Detect which cell encompasses the target text, then output its (x, y) center coordinate. 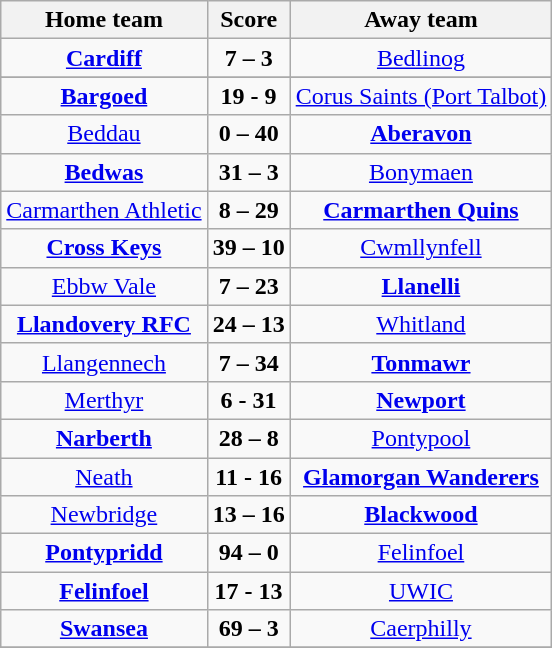
Beddau (104, 134)
Tonmawr (421, 362)
Bonymaen (421, 172)
Bargoed (104, 96)
24 – 13 (248, 324)
39 – 10 (248, 248)
Bedlinog (421, 58)
7 – 3 (248, 58)
Away team (421, 20)
Cwmllynfell (421, 248)
Score (248, 20)
Ebbw Vale (104, 286)
8 – 29 (248, 210)
Newport (421, 400)
Cross Keys (104, 248)
Whitland (421, 324)
Cardiff (104, 58)
7 – 34 (248, 362)
Bedwas (104, 172)
19 - 9 (248, 96)
0 – 40 (248, 134)
69 – 3 (248, 629)
UWIC (421, 591)
Blackwood (421, 515)
Carmarthen Quins (421, 210)
Swansea (104, 629)
31 – 3 (248, 172)
Narberth (104, 438)
Llandovery RFC (104, 324)
Caerphilly (421, 629)
Corus Saints (Port Talbot) (421, 96)
Glamorgan Wanderers (421, 477)
11 - 16 (248, 477)
Aberavon (421, 134)
13 – 16 (248, 515)
Merthyr (104, 400)
Llangennech (104, 362)
Neath (104, 477)
Carmarthen Athletic (104, 210)
6 - 31 (248, 400)
17 - 13 (248, 591)
94 – 0 (248, 553)
Pontypool (421, 438)
7 – 23 (248, 286)
Home team (104, 20)
28 – 8 (248, 438)
Pontypridd (104, 553)
Newbridge (104, 515)
Llanelli (421, 286)
